Output the (X, Y) coordinate of the center of the cell containing the given text.  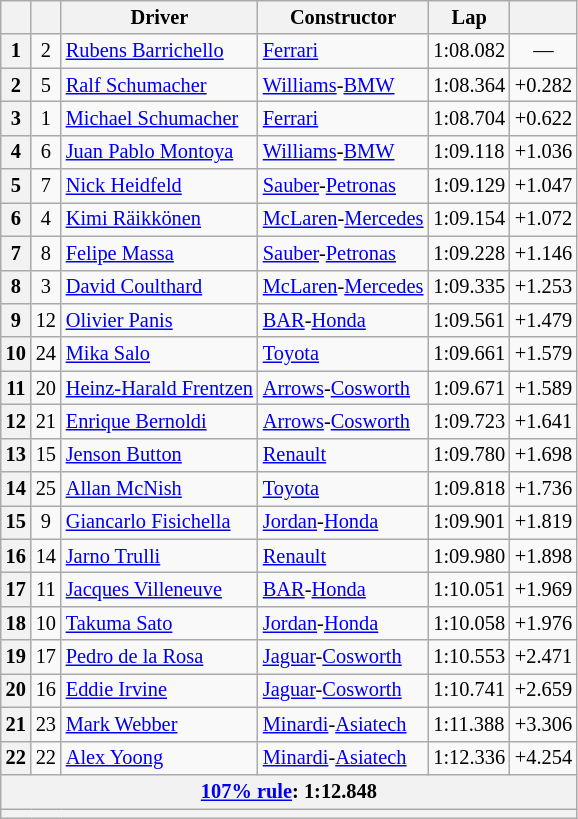
Giancarlo Fisichella (160, 522)
25 (46, 489)
Olivier Panis (160, 320)
1:09.118 (469, 152)
1:09.335 (469, 287)
Lap (469, 17)
+2.471 (544, 657)
1:09.901 (469, 522)
1:09.780 (469, 455)
— (544, 51)
13 (16, 455)
19 (16, 657)
Mark Webber (160, 724)
+1.698 (544, 455)
1:10.553 (469, 657)
+1.579 (544, 354)
Rubens Barrichello (160, 51)
Eddie Irvine (160, 690)
+1.819 (544, 522)
1:10.051 (469, 589)
18 (16, 623)
107% rule: 1:12.848 (289, 791)
Felipe Massa (160, 253)
24 (46, 354)
Alex Yoong (160, 758)
+1.146 (544, 253)
1:09.671 (469, 388)
Driver (160, 17)
+1.047 (544, 186)
Allan McNish (160, 489)
+1.036 (544, 152)
1:09.228 (469, 253)
1:09.818 (469, 489)
David Coulthard (160, 287)
+0.622 (544, 118)
+1.641 (544, 421)
Kimi Räikkönen (160, 219)
1:08.082 (469, 51)
+1.589 (544, 388)
+0.282 (544, 85)
Pedro de la Rosa (160, 657)
1:11.388 (469, 724)
Jacques Villeneuve (160, 589)
Takuma Sato (160, 623)
+1.253 (544, 287)
+1.072 (544, 219)
1:09.129 (469, 186)
Jenson Button (160, 455)
Nick Heidfeld (160, 186)
1:09.980 (469, 556)
1:09.661 (469, 354)
1:09.154 (469, 219)
1:08.364 (469, 85)
+1.976 (544, 623)
Michael Schumacher (160, 118)
Heinz-Harald Frentzen (160, 388)
+4.254 (544, 758)
Mika Salo (160, 354)
+1.969 (544, 589)
Juan Pablo Montoya (160, 152)
1:10.058 (469, 623)
Enrique Bernoldi (160, 421)
1:12.336 (469, 758)
1:08.704 (469, 118)
Jarno Trulli (160, 556)
+3.306 (544, 724)
Constructor (343, 17)
+2.659 (544, 690)
+1.479 (544, 320)
+1.736 (544, 489)
+1.898 (544, 556)
1:10.741 (469, 690)
1:09.723 (469, 421)
23 (46, 724)
1:09.561 (469, 320)
Ralf Schumacher (160, 85)
